For the text-containing cell, return its midpoint in (X, Y) coordinate format. 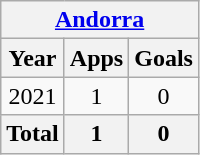
Goals (164, 58)
Total (33, 134)
Apps (96, 58)
2021 (33, 96)
Year (33, 58)
Andorra (100, 20)
